Determine the (X, Y) coordinate at the center of the cell enclosing the given text.  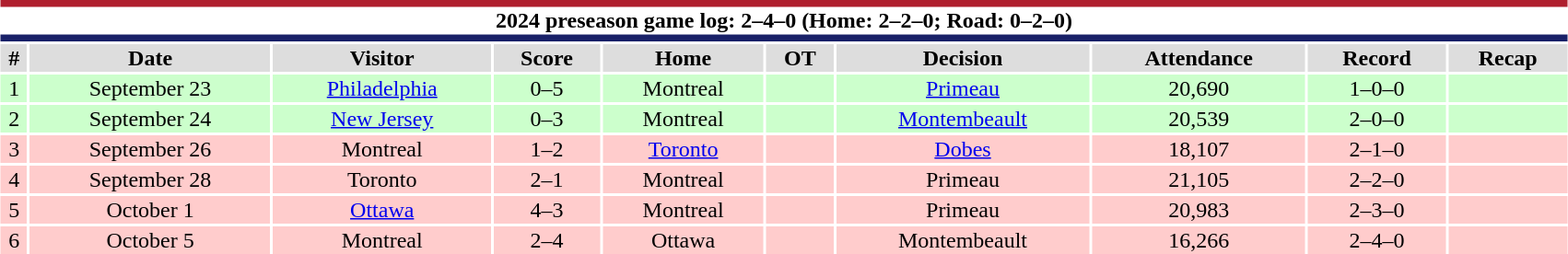
16,266 (1199, 240)
18,107 (1199, 149)
2 (15, 119)
Score (547, 58)
September 23 (151, 88)
1 (15, 88)
September 26 (151, 149)
21,105 (1199, 179)
2024 preseason game log: 2–4–0 (Home: 2–2–0; Road: 0–2–0) (784, 20)
New Jersey (381, 119)
Home (684, 58)
2–1–0 (1376, 149)
September 24 (151, 119)
October 5 (151, 240)
Decision (964, 58)
0–3 (547, 119)
2–3–0 (1376, 210)
Attendance (1199, 58)
Visitor (381, 58)
OT (800, 58)
5 (15, 210)
1–0–0 (1376, 88)
2–0–0 (1376, 119)
Record (1376, 58)
3 (15, 149)
2–1 (547, 179)
# (15, 58)
Philadelphia (381, 88)
October 1 (151, 210)
0–5 (547, 88)
Dobes (964, 149)
4 (15, 179)
September 28 (151, 179)
2–2–0 (1376, 179)
20,690 (1199, 88)
1–2 (547, 149)
20,983 (1199, 210)
Recap (1507, 58)
2–4 (547, 240)
2–4–0 (1376, 240)
20,539 (1199, 119)
4–3 (547, 210)
6 (15, 240)
Date (151, 58)
